Return (x, y) of the center of cell containing provided text 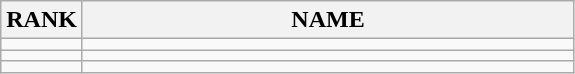
NAME (328, 20)
RANK (42, 20)
